Find where the given text appears and provide that cell's center as (X, Y) coordinate. 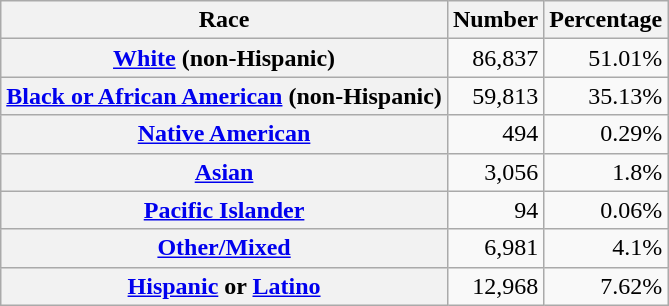
94 (495, 210)
4.1% (606, 248)
Pacific Islander (224, 210)
3,056 (495, 172)
494 (495, 134)
Native American (224, 134)
Number (495, 20)
Percentage (606, 20)
12,968 (495, 286)
Hispanic or Latino (224, 286)
Race (224, 20)
Other/Mixed (224, 248)
Asian (224, 172)
51.01% (606, 58)
7.62% (606, 286)
86,837 (495, 58)
Black or African American (non-Hispanic) (224, 96)
0.06% (606, 210)
0.29% (606, 134)
1.8% (606, 172)
White (non-Hispanic) (224, 58)
59,813 (495, 96)
6,981 (495, 248)
35.13% (606, 96)
